Determine the [x, y] coordinate at the center of the cell enclosing the given text.  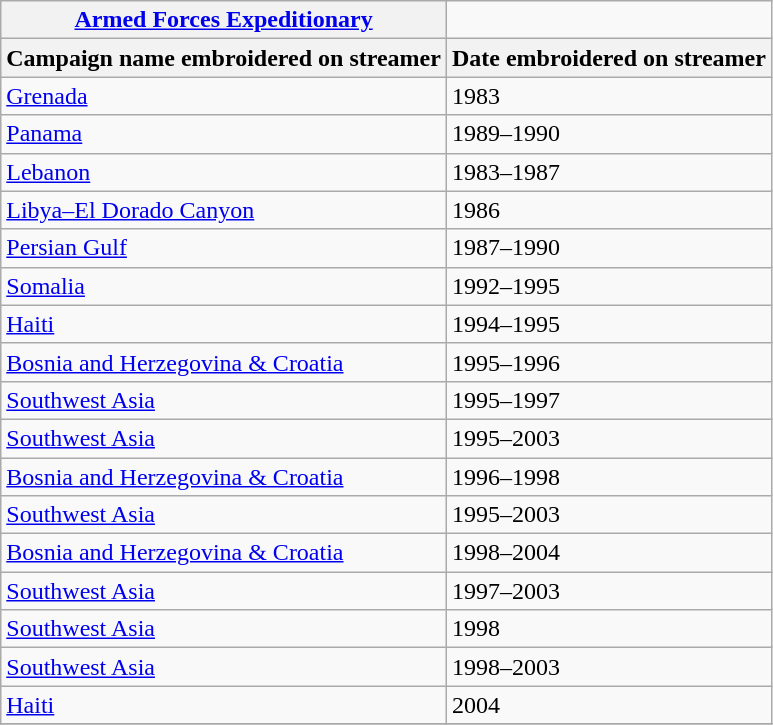
Date embroidered on streamer [608, 58]
1998–2003 [608, 667]
1987–1990 [608, 248]
Somalia [224, 286]
1998 [608, 629]
1983–1987 [608, 172]
1994–1995 [608, 324]
1995–1996 [608, 362]
1997–2003 [608, 591]
2004 [608, 705]
Lebanon [224, 172]
1998–2004 [608, 553]
1996–1998 [608, 477]
1995–1997 [608, 400]
Persian Gulf [224, 248]
1989–1990 [608, 134]
1983 [608, 96]
1992–1995 [608, 286]
Panama [224, 134]
1986 [608, 210]
Libya–El Dorado Canyon [224, 210]
Grenada [224, 96]
Campaign name embroidered on streamer [224, 58]
Armed Forces Expeditionary [224, 20]
